Capture the cell that displays the provided text and extract its (x, y) central coordinate. 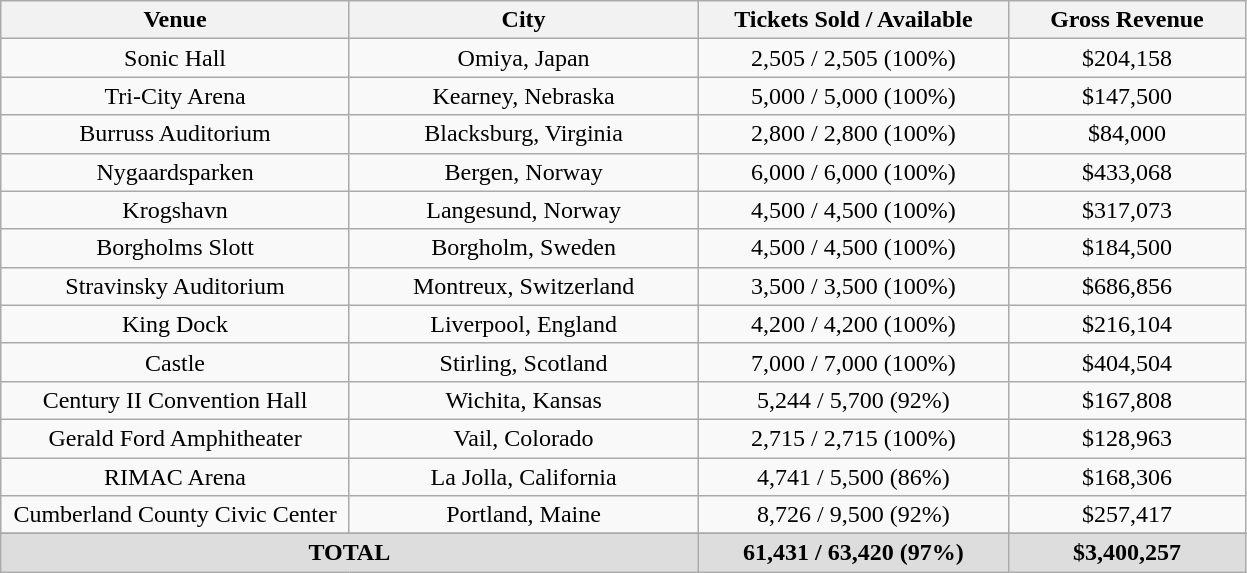
$686,856 (1127, 286)
5,244 / 5,700 (92%) (854, 400)
La Jolla, California (524, 477)
TOTAL (350, 553)
King Dock (176, 324)
$404,504 (1127, 362)
61,431 / 63,420 (97%) (854, 553)
Stravinsky Auditorium (176, 286)
Tri-City Arena (176, 96)
Gerald Ford Amphitheater (176, 438)
2,715 / 2,715 (100%) (854, 438)
$3,400,257 (1127, 553)
$168,306 (1127, 477)
$317,073 (1127, 210)
Sonic Hall (176, 58)
5,000 / 5,000 (100%) (854, 96)
Burruss Auditorium (176, 134)
Portland, Maine (524, 515)
$216,104 (1127, 324)
Castle (176, 362)
Kearney, Nebraska (524, 96)
Tickets Sold / Available (854, 20)
Century II Convention Hall (176, 400)
6,000 / 6,000 (100%) (854, 172)
2,505 / 2,505 (100%) (854, 58)
City (524, 20)
8,726 / 9,500 (92%) (854, 515)
$147,500 (1127, 96)
7,000 / 7,000 (100%) (854, 362)
Liverpool, England (524, 324)
Bergen, Norway (524, 172)
Blacksburg, Virginia (524, 134)
Nygaardsparken (176, 172)
Gross Revenue (1127, 20)
$128,963 (1127, 438)
Vail, Colorado (524, 438)
2,800 / 2,800 (100%) (854, 134)
Langesund, Norway (524, 210)
Venue (176, 20)
Borgholms Slott (176, 248)
3,500 / 3,500 (100%) (854, 286)
$84,000 (1127, 134)
$433,068 (1127, 172)
Cumberland County Civic Center (176, 515)
Borgholm, Sweden (524, 248)
$204,158 (1127, 58)
Montreux, Switzerland (524, 286)
Krogshavn (176, 210)
4,200 / 4,200 (100%) (854, 324)
$257,417 (1127, 515)
4,741 / 5,500 (86%) (854, 477)
Stirling, Scotland (524, 362)
$167,808 (1127, 400)
Omiya, Japan (524, 58)
Wichita, Kansas (524, 400)
$184,500 (1127, 248)
RIMAC Arena (176, 477)
